Extract the [x, y] coordinate from the center of the cell holding the provided text.  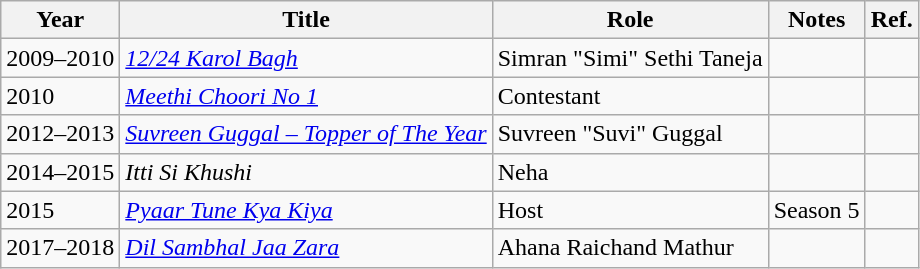
Host [630, 210]
2017–2018 [60, 248]
Meethi Choori No 1 [306, 96]
2014–2015 [60, 172]
Season 5 [816, 210]
Pyaar Tune Kya Kiya [306, 210]
12/24 Karol Bagh [306, 58]
Contestant [630, 96]
2010 [60, 96]
Notes [816, 20]
2015 [60, 210]
Simran "Simi" Sethi Taneja [630, 58]
Year [60, 20]
Suvreen Guggal – Topper of The Year [306, 134]
Neha [630, 172]
Suvreen "Suvi" Guggal [630, 134]
Ref. [892, 20]
2009–2010 [60, 58]
2012–2013 [60, 134]
Ahana Raichand Mathur [630, 248]
Title [306, 20]
Itti Si Khushi [306, 172]
Dil Sambhal Jaa Zara [306, 248]
Role [630, 20]
